From the cell containing the given text, extract its center point as [x, y] coordinate. 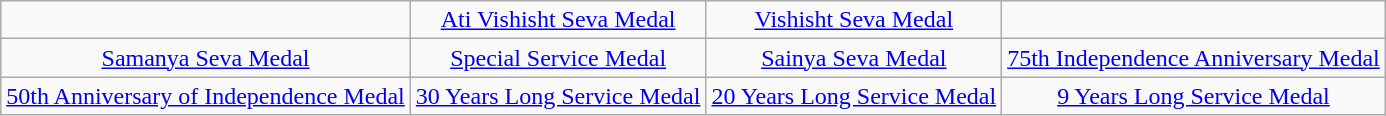
50th Anniversary of Independence Medal [206, 96]
Ati Vishisht Seva Medal [558, 20]
Vishisht Seva Medal [854, 20]
Samanya Seva Medal [206, 58]
Sainya Seva Medal [854, 58]
75th Independence Anniversary Medal [1194, 58]
20 Years Long Service Medal [854, 96]
30 Years Long Service Medal [558, 96]
Special Service Medal [558, 58]
9 Years Long Service Medal [1194, 96]
